Detect which cell encompasses the target text, then output its [x, y] center coordinate. 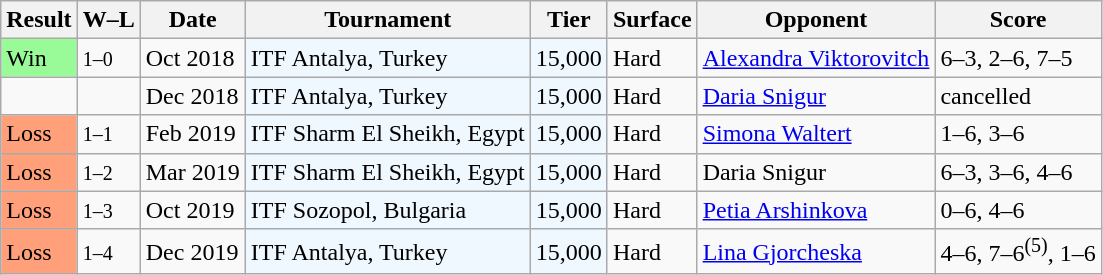
1–4 [108, 252]
Petia Arshinkova [816, 210]
Win [39, 58]
1–1 [108, 134]
6–3, 2–6, 7–5 [1018, 58]
1–3 [108, 210]
Alexandra Viktorovitch [816, 58]
W–L [108, 20]
Oct 2019 [192, 210]
Mar 2019 [192, 172]
Result [39, 20]
6–3, 3–6, 4–6 [1018, 172]
Simona Waltert [816, 134]
Lina Gjorcheska [816, 252]
1–2 [108, 172]
1–6, 3–6 [1018, 134]
Score [1018, 20]
Oct 2018 [192, 58]
Dec 2019 [192, 252]
1–0 [108, 58]
ITF Sozopol, Bulgaria [388, 210]
Opponent [816, 20]
Tier [568, 20]
Tournament [388, 20]
0–6, 4–6 [1018, 210]
cancelled [1018, 96]
4–6, 7–6(5), 1–6 [1018, 252]
Surface [652, 20]
Date [192, 20]
Dec 2018 [192, 96]
Feb 2019 [192, 134]
